For the text-containing cell, return its midpoint in (X, Y) coordinate format. 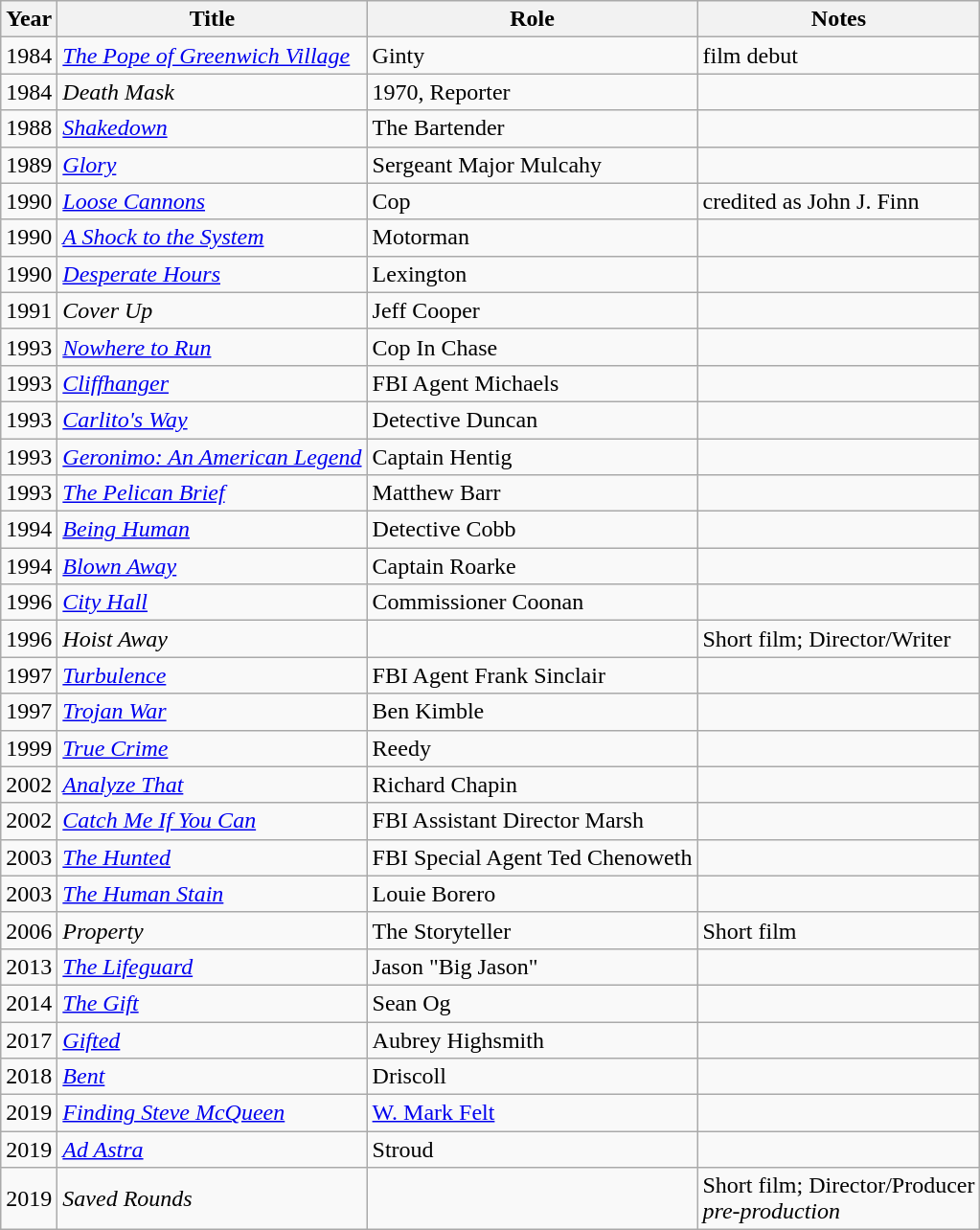
The Gift (213, 1003)
Jeff Cooper (533, 310)
Cop (533, 201)
Motorman (533, 238)
W. Mark Felt (533, 1113)
Geronimo: An American Legend (213, 457)
Loose Cannons (213, 201)
Glory (213, 165)
The Pope of Greenwich Village (213, 56)
2018 (29, 1077)
1991 (29, 310)
Nowhere to Run (213, 347)
The Hunted (213, 857)
The Pelican Brief (213, 493)
Cop In Chase (533, 347)
Death Mask (213, 92)
2014 (29, 1003)
Matthew Barr (533, 493)
Saved Rounds (213, 1199)
Captain Roarke (533, 566)
Gifted (213, 1039)
Richard Chapin (533, 785)
Short film (839, 930)
Notes (839, 19)
Aubrey Highsmith (533, 1039)
The Human Stain (213, 894)
1989 (29, 165)
Trojan War (213, 712)
City Hall (213, 603)
Stroud (533, 1150)
Analyze That (213, 785)
Short film; Director/Producerpre-production (839, 1199)
Finding Steve McQueen (213, 1113)
FBI Assistant Director Marsh (533, 821)
Driscoll (533, 1077)
The Bartender (533, 128)
Bent (213, 1077)
Captain Hentig (533, 457)
Blown Away (213, 566)
Catch Me If You Can (213, 821)
Cover Up (213, 310)
credited as John J. Finn (839, 201)
1999 (29, 748)
Cliffhanger (213, 383)
Title (213, 19)
Detective Cobb (533, 530)
Turbulence (213, 675)
A Shock to the System (213, 238)
Ginty (533, 56)
Detective Duncan (533, 420)
FBI Agent Frank Sinclair (533, 675)
Lexington (533, 274)
The Lifeguard (213, 967)
Role (533, 19)
Carlito's Way (213, 420)
True Crime (213, 748)
film debut (839, 56)
The Storyteller (533, 930)
Ben Kimble (533, 712)
Ad Astra (213, 1150)
Shakedown (213, 128)
Sean Og (533, 1003)
Reedy (533, 748)
FBI Special Agent Ted Chenoweth (533, 857)
Property (213, 930)
Being Human (213, 530)
1970, Reporter (533, 92)
Louie Borero (533, 894)
Year (29, 19)
Commissioner Coonan (533, 603)
2013 (29, 967)
1988 (29, 128)
2017 (29, 1039)
Short film; Director/Writer (839, 639)
Jason "Big Jason" (533, 967)
Sergeant Major Mulcahy (533, 165)
Desperate Hours (213, 274)
FBI Agent Michaels (533, 383)
Hoist Away (213, 639)
2006 (29, 930)
